Scan for the cell matching the given text and deliver its (x, y) coordinate at center. 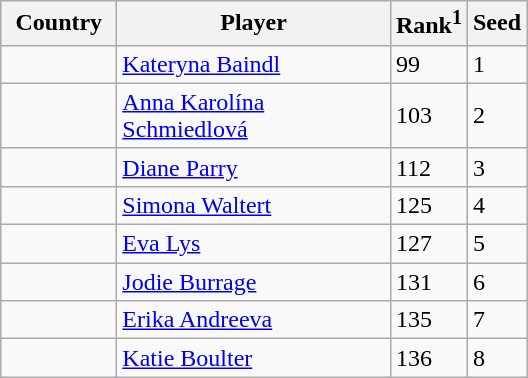
Erika Andreeva (254, 320)
Jodie Burrage (254, 282)
99 (428, 64)
Katie Boulter (254, 358)
131 (428, 282)
3 (496, 167)
Seed (496, 24)
5 (496, 244)
Kateryna Baindl (254, 64)
Player (254, 24)
125 (428, 205)
103 (428, 116)
135 (428, 320)
Simona Waltert (254, 205)
Diane Parry (254, 167)
Eva Lys (254, 244)
136 (428, 358)
8 (496, 358)
Country (59, 24)
112 (428, 167)
7 (496, 320)
1 (496, 64)
Anna Karolína Schmiedlová (254, 116)
6 (496, 282)
4 (496, 205)
2 (496, 116)
127 (428, 244)
Rank1 (428, 24)
